Return the (x, y) coordinate for the center point of the cell that contains the specified text.  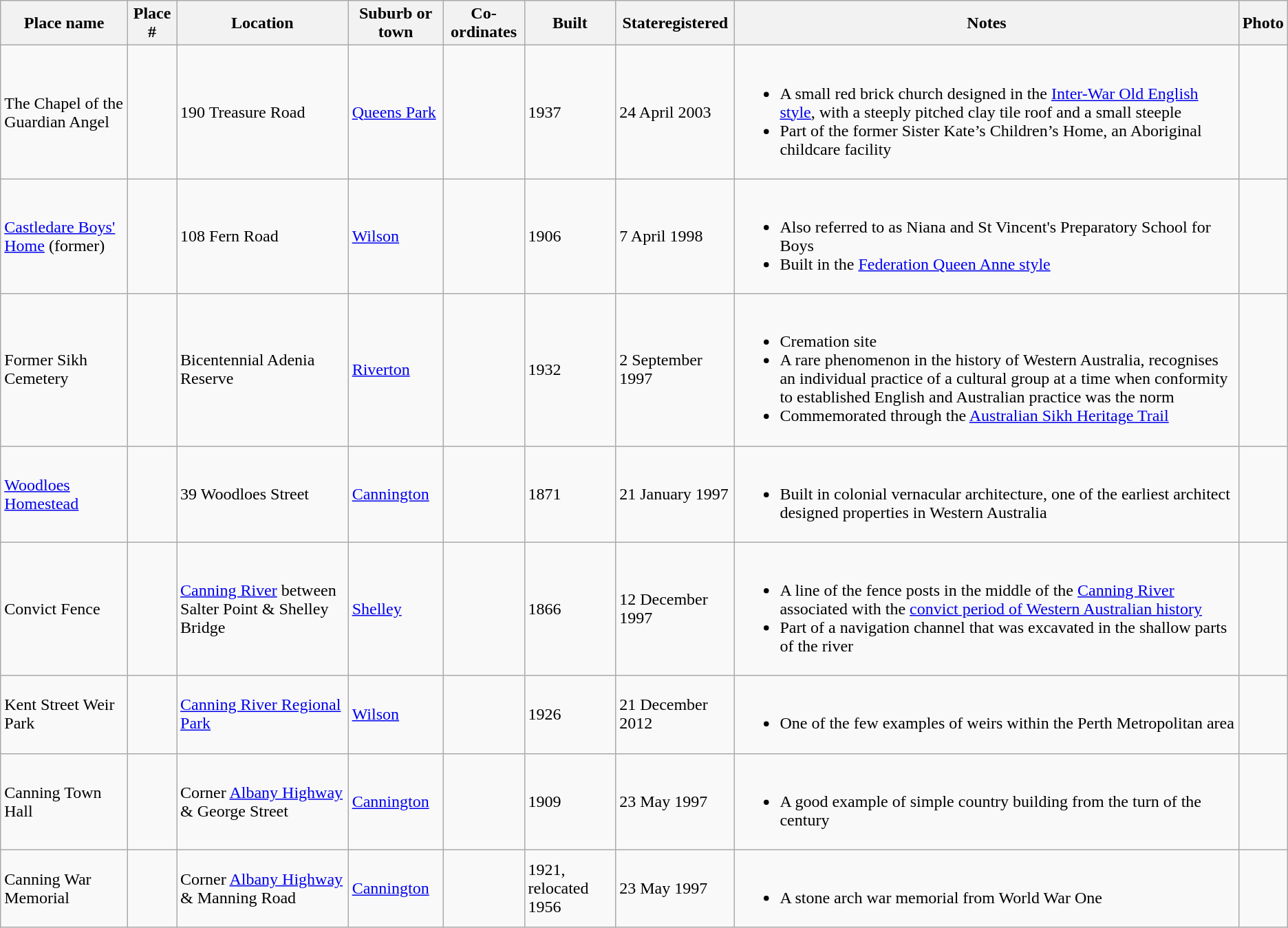
1909 (570, 801)
1926 (570, 714)
Queens Park (396, 112)
Canning War Memorial (65, 889)
190 Treasure Road (263, 112)
2 September 1997 (676, 370)
Location (263, 23)
Built in colonial vernacular architecture, one of the earliest architect designed properties in Western Australia (987, 494)
Canning River Regional Park (263, 714)
Stateregistered (676, 23)
Notes (987, 23)
Corner Albany Highway & Manning Road (263, 889)
Shelley (396, 609)
Place # (153, 23)
Suburb or town (396, 23)
One of the few examples of weirs within the Perth Metropolitan area (987, 714)
Canning River between Salter Point & Shelley Bridge (263, 609)
Canning Town Hall (65, 801)
Riverton (396, 370)
Photo (1263, 23)
1866 (570, 609)
Castledare Boys' Home (former) (65, 237)
1932 (570, 370)
Co-ordinates (484, 23)
1906 (570, 237)
A good example of simple country building from the turn of the century (987, 801)
A stone arch war memorial from World War One (987, 889)
1937 (570, 112)
Corner Albany Highway & George Street (263, 801)
Former Sikh Cemetery (65, 370)
1921, relocated 1956 (570, 889)
12 December 1997 (676, 609)
24 April 2003 (676, 112)
Also referred to as Niana and St Vincent's Preparatory School for BoysBuilt in the Federation Queen Anne style (987, 237)
Place name (65, 23)
Convict Fence (65, 609)
1871 (570, 494)
Bicentennial Adenia Reserve (263, 370)
108 Fern Road (263, 237)
39 Woodloes Street (263, 494)
The Chapel of the Guardian Angel (65, 112)
7 April 1998 (676, 237)
Woodloes Homestead (65, 494)
21 December 2012 (676, 714)
Kent Street Weir Park (65, 714)
Built (570, 23)
21 January 1997 (676, 494)
